Determine the [x, y] coordinate at the center of the cell enclosing the given text.  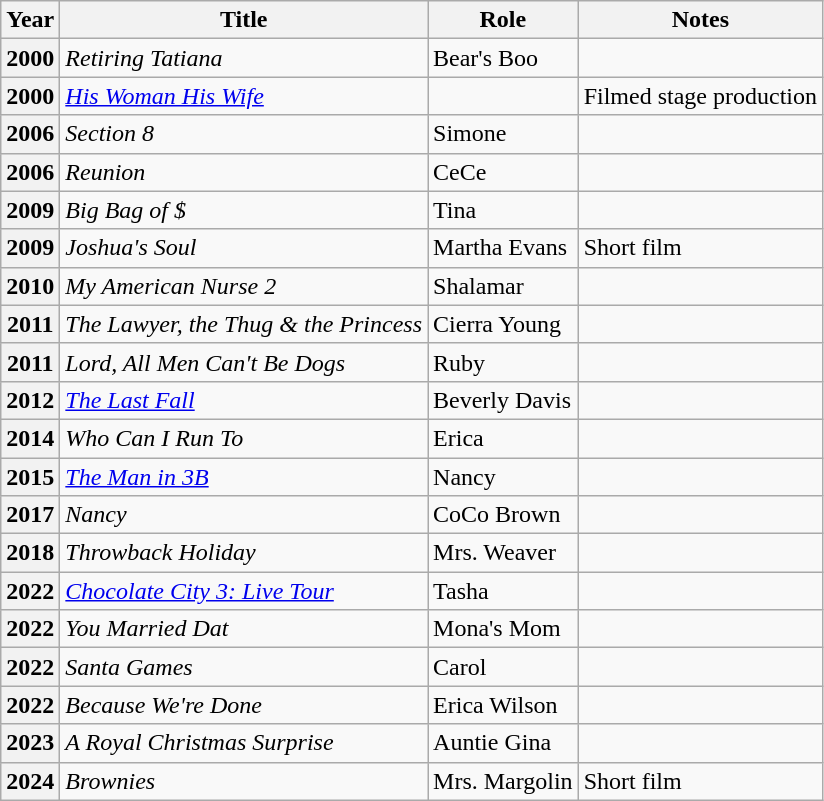
Simone [504, 134]
2014 [30, 438]
My American Nurse 2 [244, 286]
2024 [30, 781]
Erica Wilson [504, 705]
His Woman His Wife [244, 96]
Brownies [244, 781]
2017 [30, 515]
Retiring Tatiana [244, 58]
Who Can I Run To [244, 438]
Joshua's Soul [244, 248]
Lord, All Men Can't Be Dogs [244, 362]
Notes [700, 20]
A Royal Christmas Surprise [244, 743]
You Married Dat [244, 629]
Santa Games [244, 667]
Role [504, 20]
Mrs. Margolin [504, 781]
The Man in 3B [244, 477]
Chocolate City 3: Live Tour [244, 591]
Year [30, 20]
CoCo Brown [504, 515]
Big Bag of $ [244, 210]
Because We're Done [244, 705]
2023 [30, 743]
CeCe [504, 172]
Reunion [244, 172]
Tina [504, 210]
Shalamar [504, 286]
Carol [504, 667]
Beverly Davis [504, 400]
Ruby [504, 362]
2018 [30, 553]
Throwback Holiday [244, 553]
2010 [30, 286]
Erica [504, 438]
Martha Evans [504, 248]
The Last Fall [244, 400]
Section 8 [244, 134]
Title [244, 20]
Mona's Mom [504, 629]
2012 [30, 400]
2015 [30, 477]
Tasha [504, 591]
Mrs. Weaver [504, 553]
The Lawyer, the Thug & the Princess [244, 324]
Auntie Gina [504, 743]
Bear's Boo [504, 58]
Cierra Young [504, 324]
Filmed stage production [700, 96]
